Scan for the cell matching the given text and deliver its [X, Y] coordinate at center. 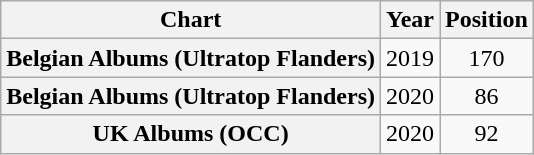
UK Albums (OCC) [191, 134]
170 [487, 58]
2019 [410, 58]
Chart [191, 20]
86 [487, 96]
Position [487, 20]
92 [487, 134]
Year [410, 20]
